Determine the [X, Y] coordinate at the center of the cell enclosing the given text.  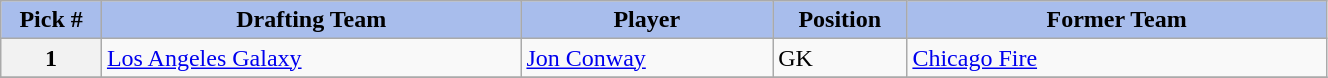
Position [840, 20]
GK [840, 58]
Jon Conway [647, 58]
Player [647, 20]
Los Angeles Galaxy [311, 58]
Chicago Fire [1117, 58]
1 [52, 58]
Former Team [1117, 20]
Drafting Team [311, 20]
Pick # [52, 20]
